Find where the given text appears and provide that cell's center as [X, Y] coordinate. 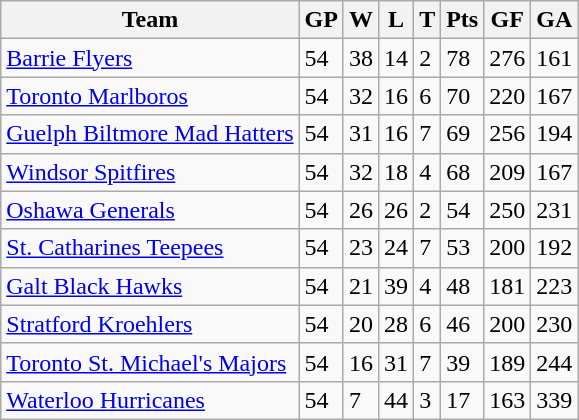
24 [396, 248]
Barrie Flyers [150, 58]
Guelph Biltmore Mad Hatters [150, 134]
231 [554, 210]
194 [554, 134]
256 [508, 134]
Toronto St. Michael's Majors [150, 362]
Toronto Marlboros [150, 96]
46 [462, 324]
192 [554, 248]
Team [150, 20]
181 [508, 286]
339 [554, 400]
Pts [462, 20]
17 [462, 400]
St. Catharines Teepees [150, 248]
Oshawa Generals [150, 210]
GP [321, 20]
230 [554, 324]
T [428, 20]
276 [508, 58]
GF [508, 20]
L [396, 20]
209 [508, 172]
38 [360, 58]
68 [462, 172]
223 [554, 286]
W [360, 20]
44 [396, 400]
Waterloo Hurricanes [150, 400]
163 [508, 400]
21 [360, 286]
Galt Black Hawks [150, 286]
53 [462, 248]
20 [360, 324]
161 [554, 58]
70 [462, 96]
244 [554, 362]
78 [462, 58]
28 [396, 324]
23 [360, 248]
18 [396, 172]
250 [508, 210]
189 [508, 362]
3 [428, 400]
GA [554, 20]
14 [396, 58]
Windsor Spitfires [150, 172]
Stratford Kroehlers [150, 324]
69 [462, 134]
48 [462, 286]
220 [508, 96]
